Scan for the cell matching the given text and deliver its [X, Y] coordinate at center. 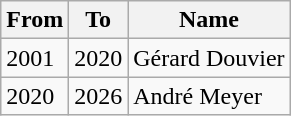
2026 [98, 96]
Name [209, 20]
2001 [35, 58]
To [98, 20]
André Meyer [209, 96]
Gérard Douvier [209, 58]
From [35, 20]
